For the text-containing cell, return its midpoint in (X, Y) coordinate format. 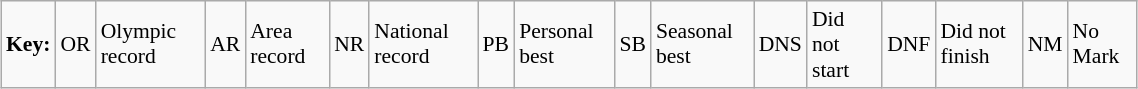
Key: (28, 44)
NM (1046, 44)
PB (496, 44)
AR (225, 44)
DNF (908, 44)
SB (632, 44)
No Mark (1102, 44)
Olympic record (151, 44)
OR (75, 44)
Did not finish (978, 44)
Did not start (844, 44)
NR (349, 44)
DNS (780, 44)
Personal best (564, 44)
National record (423, 44)
Seasonal best (702, 44)
Area record (287, 44)
